Capture the cell that displays the provided text and extract its (X, Y) central coordinate. 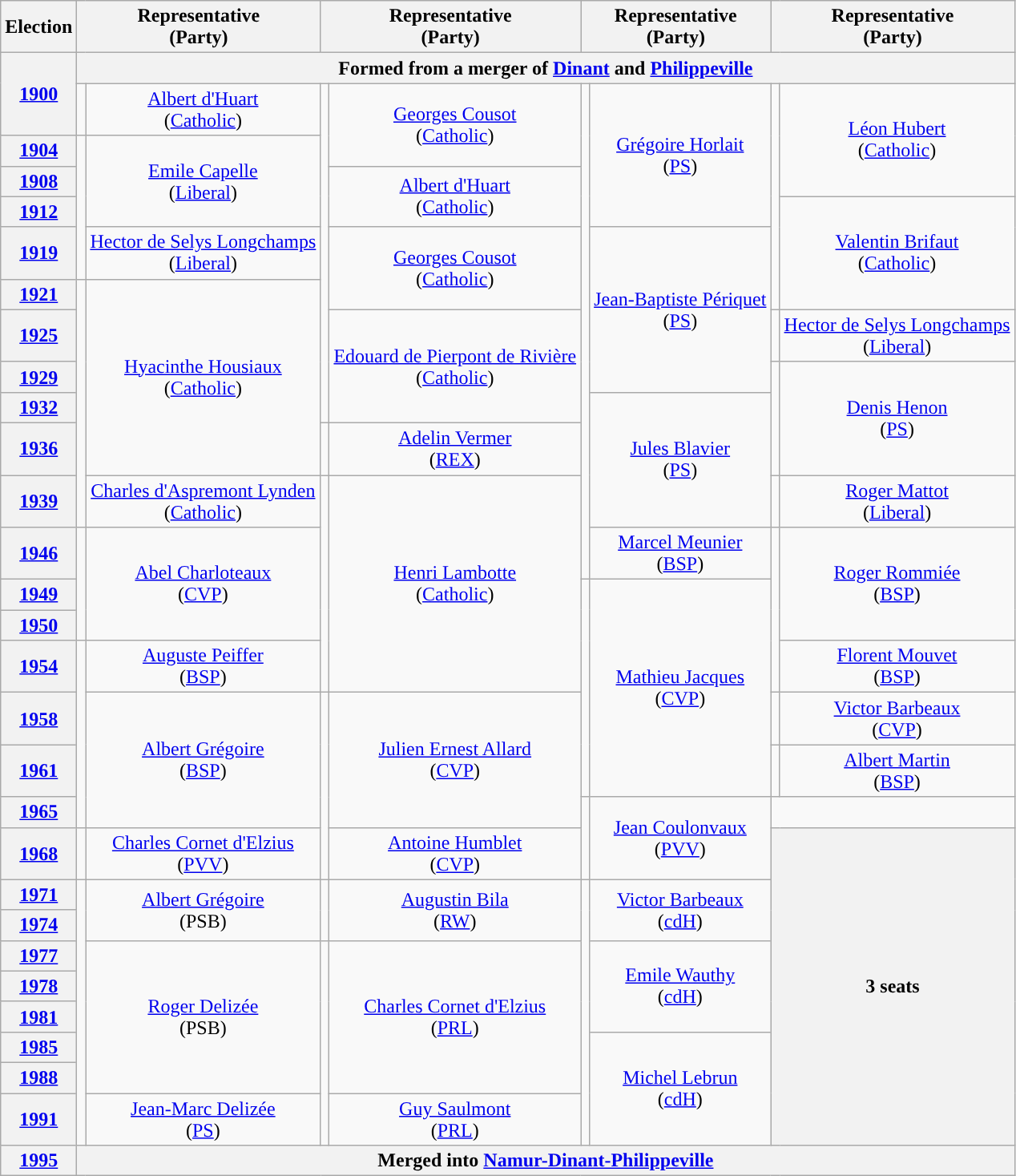
1949 (38, 595)
1954 (38, 667)
Victor Barbeaux(cdH) (680, 910)
1978 (38, 986)
Victor Barbeaux(CVP) (897, 718)
Albert Grégoire(BSP) (204, 760)
Charles d'Aspremont Lynden(Catholic) (204, 500)
1981 (38, 1016)
1958 (38, 718)
Roger Mattot(Liberal) (897, 500)
Denis Henon(PS) (897, 418)
1985 (38, 1047)
Valentin Brifaut(Catholic) (897, 253)
1908 (38, 181)
1968 (38, 853)
Edouard de Pierpont de Rivière(Catholic) (455, 366)
1900 (38, 95)
1974 (38, 925)
Emile Wauthy(cdH) (680, 986)
Jean-Marc Delizée(PS) (204, 1119)
1991 (38, 1119)
Adelin Vermer(REX) (455, 449)
1936 (38, 449)
Emile Capelle(Liberal) (204, 181)
Jean-Baptiste Périquet(PS) (680, 309)
Roger Rommiée(BSP) (897, 584)
Albert Grégoire(PSB) (204, 910)
Jean Coulonvaux(PVV) (680, 839)
Hyacinthe Housiaux(Catholic) (204, 377)
Julien Ernest Allard(CVP) (455, 760)
Antoine Humblet(CVP) (455, 853)
Abel Charloteaux(CVP) (204, 584)
1912 (38, 212)
1965 (38, 812)
Mathieu Jacques(CVP) (680, 688)
1946 (38, 553)
1988 (38, 1077)
1921 (38, 294)
Léon Hubert(Catholic) (897, 139)
1961 (38, 771)
1932 (38, 407)
Jules Blavier(PS) (680, 459)
1995 (38, 1161)
1904 (38, 151)
Marcel Meunier(BSP) (680, 553)
Charles Cornet d'Elzius(PRL) (455, 1016)
Election (38, 27)
Auguste Peiffer(BSP) (204, 667)
1929 (38, 377)
Guy Saulmont(PRL) (455, 1119)
Albert Martin(BSP) (897, 771)
Michel Lebrun(cdH) (680, 1089)
Augustin Bila(RW) (455, 910)
1939 (38, 500)
Formed from a merger of Dinant and Philippeville (546, 68)
1950 (38, 625)
1925 (38, 335)
1971 (38, 895)
Merged into Namur-Dinant-Philippeville (546, 1161)
Florent Mouvet(BSP) (897, 667)
Henri Lambotte(Catholic) (455, 584)
Charles Cornet d'Elzius(PVV) (204, 853)
1919 (38, 253)
3 seats (893, 986)
Roger Delizée(PSB) (204, 1016)
1977 (38, 956)
Grégoire Horlait(PS) (680, 156)
